Pinpoint the cell where the given text exists, returning its [x, y] midpoint coordinate. 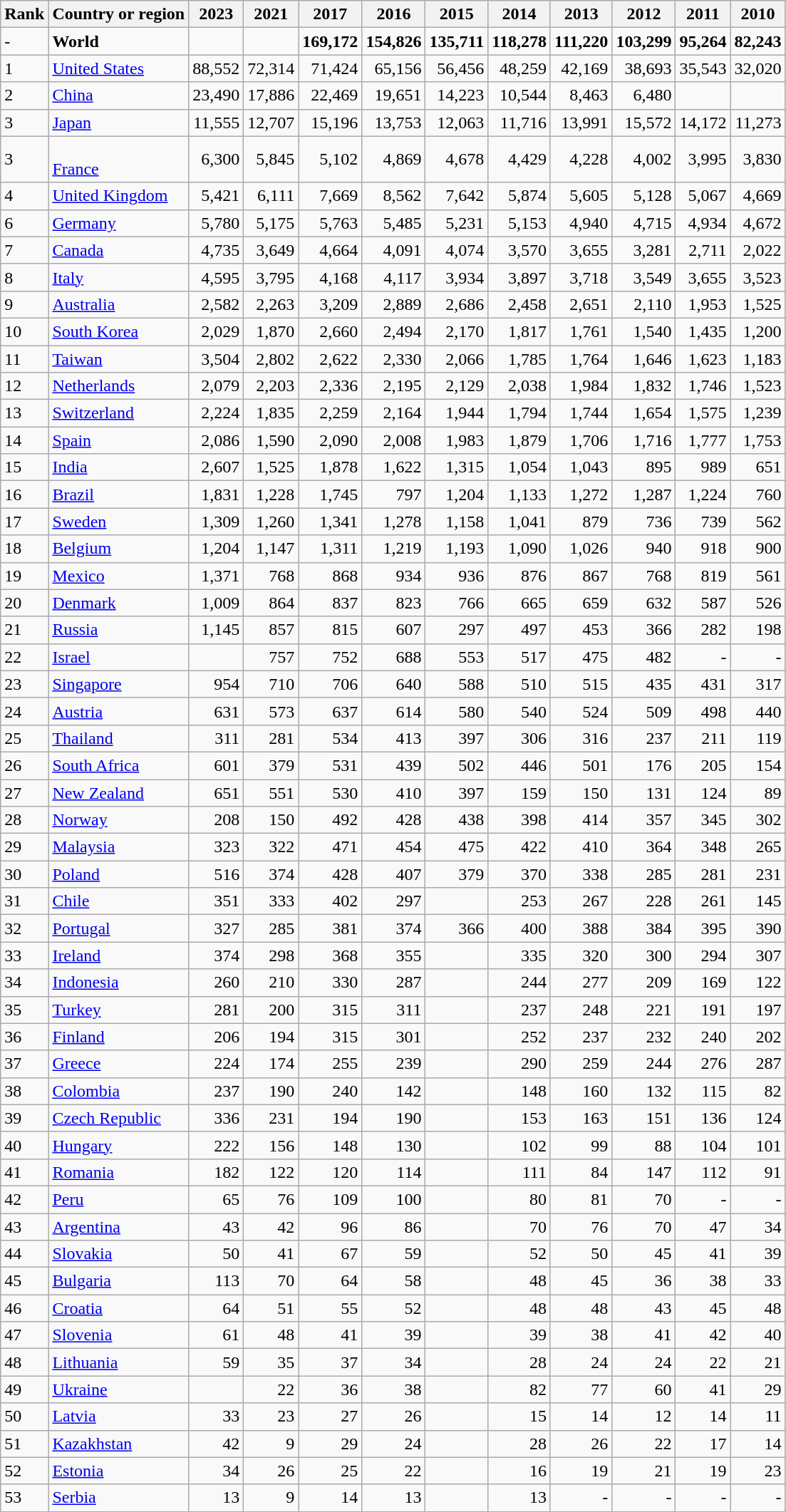
823 [393, 603]
864 [271, 603]
Russia [118, 630]
4,735 [217, 250]
422 [519, 847]
2,110 [644, 304]
306 [519, 738]
95,264 [703, 41]
1,193 [457, 549]
260 [217, 983]
1,158 [457, 522]
497 [519, 630]
232 [644, 1037]
5,175 [271, 223]
1,761 [581, 331]
48,259 [519, 68]
3,649 [271, 250]
540 [519, 711]
55 [331, 1308]
210 [271, 983]
1,745 [331, 494]
South Korea [118, 331]
86 [393, 1226]
Slovenia [118, 1335]
1,041 [519, 522]
Croatia [118, 1308]
11,273 [758, 123]
276 [703, 1064]
11,555 [217, 123]
12,707 [271, 123]
1,983 [457, 440]
1,260 [271, 522]
454 [393, 847]
3,504 [217, 358]
200 [271, 1010]
151 [644, 1118]
58 [393, 1281]
640 [393, 684]
7,642 [457, 196]
2017 [331, 14]
United States [118, 68]
561 [758, 576]
879 [581, 522]
Peru [118, 1199]
2,802 [271, 358]
71,424 [331, 68]
88 [644, 1145]
1,753 [758, 440]
44 [24, 1254]
580 [457, 711]
1,794 [519, 413]
221 [644, 1010]
2012 [644, 14]
4,869 [393, 160]
282 [703, 630]
1,777 [703, 440]
407 [393, 874]
333 [271, 901]
868 [331, 576]
395 [703, 928]
482 [644, 657]
2,170 [457, 331]
659 [581, 603]
1,817 [519, 331]
502 [457, 765]
7 [24, 250]
8,463 [581, 95]
65,156 [393, 68]
5,780 [217, 223]
228 [644, 901]
2011 [703, 14]
760 [758, 494]
38,693 [644, 68]
989 [703, 467]
65 [217, 1199]
205 [703, 765]
67 [331, 1254]
6,111 [271, 196]
261 [703, 901]
2,195 [393, 386]
471 [331, 847]
3,897 [519, 277]
317 [758, 684]
1,224 [703, 494]
857 [271, 630]
248 [581, 1010]
322 [271, 847]
5,763 [331, 223]
1,953 [703, 304]
4,168 [331, 277]
Chile [118, 901]
2,066 [457, 358]
8,562 [393, 196]
440 [758, 711]
1,540 [644, 331]
2,203 [271, 386]
4,672 [758, 223]
815 [331, 630]
1,623 [703, 358]
515 [581, 684]
940 [644, 549]
3,934 [457, 277]
1,832 [644, 386]
1,278 [393, 522]
15,572 [644, 123]
524 [581, 711]
1,746 [703, 386]
82,243 [758, 41]
132 [644, 1091]
1,315 [457, 467]
Japan [118, 123]
1,147 [271, 549]
562 [758, 522]
5,102 [331, 160]
1,090 [519, 549]
88,552 [217, 68]
1,133 [519, 494]
364 [644, 847]
307 [758, 956]
1,145 [217, 630]
56,456 [457, 68]
2016 [393, 14]
206 [217, 1037]
918 [703, 549]
131 [644, 793]
Rank [24, 14]
147 [644, 1172]
1,239 [758, 413]
Portugal [118, 928]
153 [519, 1118]
573 [271, 711]
109 [331, 1199]
114 [393, 1172]
Norway [118, 820]
5,128 [644, 196]
91 [758, 1172]
797 [393, 494]
665 [519, 603]
209 [644, 983]
135,711 [457, 41]
2,022 [758, 250]
294 [703, 956]
5,231 [457, 223]
335 [519, 956]
14,172 [703, 123]
46 [24, 1308]
4,715 [644, 223]
South Africa [118, 765]
32,020 [758, 68]
6 [24, 223]
Slovakia [118, 1254]
510 [519, 684]
1,287 [644, 494]
3,523 [758, 277]
19,651 [393, 95]
298 [271, 956]
2015 [457, 14]
453 [581, 630]
Italy [118, 277]
136 [703, 1118]
739 [703, 522]
355 [393, 956]
101 [758, 1145]
81 [581, 1199]
553 [457, 657]
4,940 [581, 223]
1,590 [271, 440]
13,991 [581, 123]
France [118, 160]
198 [758, 630]
3,549 [644, 277]
351 [217, 901]
1,435 [703, 331]
1,309 [217, 522]
2,090 [331, 440]
World [118, 41]
Kazakhstan [118, 1444]
384 [644, 928]
1,744 [581, 413]
156 [271, 1145]
320 [581, 956]
1,654 [644, 413]
Bulgaria [118, 1281]
2,038 [519, 386]
49 [24, 1389]
42,169 [581, 68]
224 [217, 1064]
5,874 [519, 196]
1,054 [519, 467]
501 [581, 765]
61 [217, 1335]
587 [703, 603]
Mexico [118, 576]
338 [581, 874]
11,716 [519, 123]
876 [519, 576]
390 [758, 928]
954 [217, 684]
4,595 [217, 277]
Singapore [118, 684]
327 [217, 928]
104 [703, 1145]
348 [703, 847]
15,196 [331, 123]
1,831 [217, 494]
Poland [118, 874]
3,718 [581, 277]
Belgium [118, 549]
30 [24, 874]
Romania [118, 1172]
145 [758, 901]
1,043 [581, 467]
5,153 [519, 223]
20 [24, 603]
Country or region [118, 14]
10 [24, 331]
Thailand [118, 738]
4 [24, 196]
1,200 [758, 331]
301 [393, 1037]
Austria [118, 711]
895 [644, 467]
1,183 [758, 358]
32 [24, 928]
211 [703, 738]
118,278 [519, 41]
3,830 [758, 160]
Brazil [118, 494]
3,209 [331, 304]
837 [331, 603]
1,870 [271, 331]
1,706 [581, 440]
1 [24, 68]
3,995 [703, 160]
60 [644, 1389]
6,300 [217, 160]
Indonesia [118, 983]
551 [271, 793]
330 [331, 983]
414 [581, 820]
446 [519, 765]
202 [758, 1037]
1,575 [703, 413]
438 [457, 820]
2014 [519, 14]
Netherlands [118, 386]
Germany [118, 223]
252 [519, 1037]
1,622 [393, 467]
72,314 [271, 68]
632 [644, 603]
706 [331, 684]
Turkey [118, 1010]
4,934 [703, 223]
Taiwan [118, 358]
2,079 [217, 386]
1,523 [758, 386]
Greece [118, 1064]
Finland [118, 1037]
5,485 [393, 223]
2,494 [393, 331]
113 [217, 1281]
2,651 [581, 304]
Ukraine [118, 1389]
112 [703, 1172]
1,984 [581, 386]
498 [703, 711]
1,026 [581, 549]
368 [331, 956]
357 [644, 820]
6,480 [644, 95]
2,336 [331, 386]
169 [703, 983]
2,330 [393, 358]
4,002 [644, 160]
Estonia [118, 1471]
169,172 [331, 41]
2,660 [331, 331]
Israel [118, 657]
757 [271, 657]
154 [758, 765]
601 [217, 765]
531 [331, 765]
111,220 [581, 41]
1,371 [217, 576]
265 [758, 847]
2,622 [331, 358]
160 [581, 1091]
370 [519, 874]
381 [331, 928]
Latvia [118, 1417]
197 [758, 1010]
277 [581, 983]
402 [331, 901]
12,063 [457, 123]
5,067 [703, 196]
253 [519, 901]
1,272 [581, 494]
Serbia [118, 1498]
2,889 [393, 304]
2,008 [393, 440]
492 [331, 820]
534 [331, 738]
1,785 [519, 358]
Argentina [118, 1226]
10,544 [519, 95]
3,570 [519, 250]
2 [24, 95]
Malaysia [118, 847]
35,543 [703, 68]
3,795 [271, 277]
115 [703, 1091]
174 [271, 1064]
100 [393, 1199]
8 [24, 277]
530 [331, 793]
1,646 [644, 358]
Switzerland [118, 413]
Hungary [118, 1145]
637 [331, 711]
53 [24, 1498]
752 [331, 657]
4,117 [393, 277]
5,605 [581, 196]
398 [519, 820]
2,607 [217, 467]
300 [644, 956]
1,764 [581, 358]
2,686 [457, 304]
191 [703, 1010]
Lithuania [118, 1362]
119 [758, 738]
2,164 [393, 413]
259 [581, 1064]
Canada [118, 250]
934 [393, 576]
2,259 [331, 413]
159 [519, 793]
5,845 [271, 160]
736 [644, 522]
526 [758, 603]
New Zealand [118, 793]
102 [519, 1145]
222 [217, 1145]
14,223 [457, 95]
1,009 [217, 603]
1,835 [271, 413]
267 [581, 901]
United Kingdom [118, 196]
Australia [118, 304]
2023 [217, 14]
23,490 [217, 95]
84 [581, 1172]
18 [24, 549]
900 [758, 549]
255 [331, 1064]
4,664 [331, 250]
607 [393, 630]
80 [519, 1199]
13,753 [393, 123]
435 [644, 684]
31 [24, 901]
5,421 [217, 196]
77 [581, 1389]
509 [644, 711]
290 [519, 1064]
96 [331, 1226]
111 [519, 1172]
2,458 [519, 304]
Czech Republic [118, 1118]
120 [331, 1172]
2,029 [217, 331]
89 [758, 793]
154,826 [393, 41]
323 [217, 847]
2,129 [457, 386]
Spain [118, 440]
614 [393, 711]
710 [271, 684]
345 [703, 820]
130 [393, 1145]
4,074 [457, 250]
4,678 [457, 160]
2021 [271, 14]
766 [457, 603]
2,224 [217, 413]
867 [581, 576]
142 [393, 1091]
2,086 [217, 440]
819 [703, 576]
1,311 [331, 549]
336 [217, 1118]
Denmark [118, 603]
1,944 [457, 413]
163 [581, 1118]
431 [703, 684]
1,878 [331, 467]
Ireland [118, 956]
239 [393, 1064]
China [118, 95]
316 [581, 738]
4,091 [393, 250]
176 [644, 765]
302 [758, 820]
India [118, 467]
1,228 [271, 494]
17,886 [271, 95]
516 [217, 874]
3,281 [644, 250]
1,716 [644, 440]
1,879 [519, 440]
413 [393, 738]
2010 [758, 14]
2,263 [271, 304]
2,711 [703, 250]
182 [217, 1172]
439 [393, 765]
388 [581, 928]
4,228 [581, 160]
Colombia [118, 1091]
4,669 [758, 196]
7,669 [331, 196]
208 [217, 820]
936 [457, 576]
2,582 [217, 304]
631 [217, 711]
103,299 [644, 41]
588 [457, 684]
1,219 [393, 549]
517 [519, 657]
688 [393, 657]
99 [581, 1145]
400 [519, 928]
4,429 [519, 160]
22,469 [331, 95]
1,341 [331, 522]
2013 [581, 14]
Sweden [118, 522]
